Return (x, y) of the center of cell containing provided text 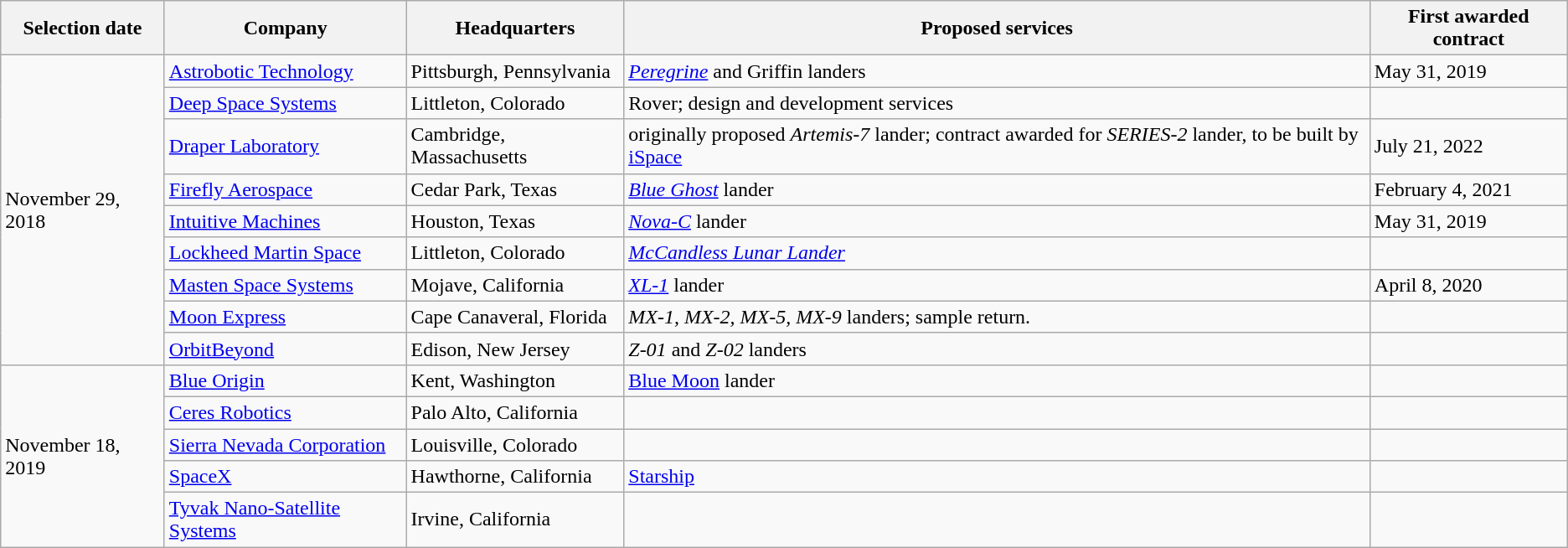
Proposed services (997, 28)
Edison, New Jersey (515, 349)
Deep Space Systems (285, 103)
Palo Alto, California (515, 412)
Company (285, 28)
April 8, 2020 (1468, 285)
Kent, Washington (515, 380)
originally proposed Artemis-7 lander; contract awarded for SERIES-2 lander, to be built by iSpace (997, 146)
February 4, 2021 (1468, 189)
November 29, 2018 (83, 210)
Moon Express (285, 317)
Tyvak Nano-Satellite Systems (285, 520)
Pittsburgh, Pennsylvania (515, 71)
MX-1, MX-2, MX-5, MX-9 landers; sample return. (997, 317)
First awarded contract (1468, 28)
XL-1 lander (997, 285)
Masten Space Systems (285, 285)
Rover; design and development services (997, 103)
Sierra Nevada Corporation (285, 445)
Blue Origin (285, 380)
July 21, 2022 (1468, 146)
Ceres Robotics (285, 412)
Headquarters (515, 28)
Selection date (83, 28)
Starship (997, 477)
Cedar Park, Texas (515, 189)
Cape Canaveral, Florida (515, 317)
OrbitBeyond (285, 349)
Houston, Texas (515, 221)
Draper Laboratory (285, 146)
SpaceX (285, 477)
Cambridge, Massachusetts (515, 146)
McCandless Lunar Lander (997, 253)
Nova-C lander (997, 221)
Irvine, California (515, 520)
Peregrine and Griffin landers (997, 71)
Lockheed Martin Space (285, 253)
Louisville, Colorado (515, 445)
Intuitive Machines (285, 221)
Blue Ghost lander (997, 189)
Firefly Aerospace (285, 189)
Hawthorne, California (515, 477)
Blue Moon lander (997, 380)
Z-01 and Z-02 landers (997, 349)
Astrobotic Technology (285, 71)
November 18, 2019 (83, 456)
Mojave, California (515, 285)
